Extract the (X, Y) coordinate from the center of the cell holding the provided text.  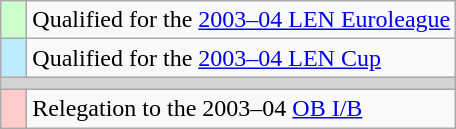
Qualified for the 2003–04 LEN Cup (242, 58)
Relegation to the 2003–04 OB I/B (242, 108)
Qualified for the 2003–04 LEN Euroleague (242, 20)
